Search for the cell housing the specified text and yield its [x, y] center coordinate. 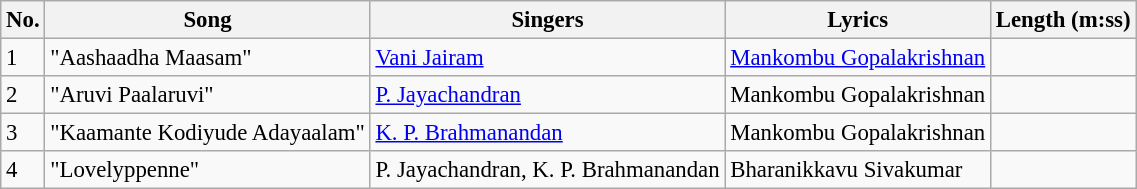
Vani Jairam [548, 58]
P. Jayachandran, K. P. Brahmanandan [548, 170]
Length (m:ss) [1062, 20]
4 [23, 170]
No. [23, 20]
Singers [548, 20]
Lyrics [858, 20]
2 [23, 95]
3 [23, 133]
P. Jayachandran [548, 95]
1 [23, 58]
Bharanikkavu Sivakumar [858, 170]
Song [208, 20]
"Lovelyppenne" [208, 170]
"Aashaadha Maasam" [208, 58]
"Kaamante Kodiyude Adayaalam" [208, 133]
"Aruvi Paalaruvi" [208, 95]
K. P. Brahmanandan [548, 133]
